Determine the [X, Y] coordinate at the center of the cell enclosing the given text.  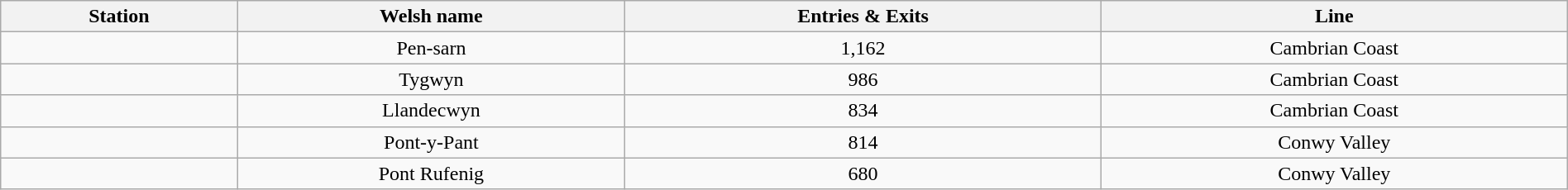
Entries & Exits [863, 17]
680 [863, 173]
Llandecwyn [432, 111]
Tygwyn [432, 79]
834 [863, 111]
Station [119, 17]
1,162 [863, 48]
814 [863, 142]
Pont Rufenig [432, 173]
986 [863, 79]
Pen-sarn [432, 48]
Line [1334, 17]
Pont-y-Pant [432, 142]
Welsh name [432, 17]
